Search for the cell housing the specified text and yield its (X, Y) center coordinate. 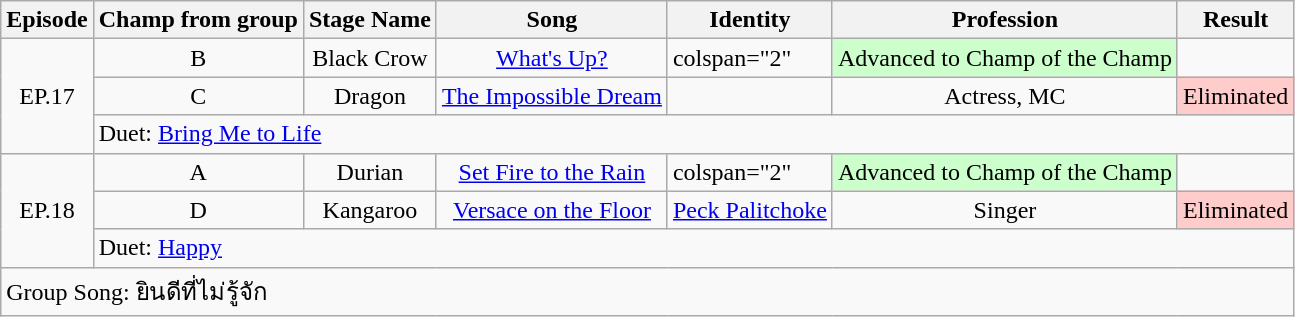
Champ from group (198, 20)
Black Crow (370, 58)
A (198, 172)
Set Fire to the Rain (552, 172)
The Impossible Dream (552, 96)
Identity (750, 20)
What's Up? (552, 58)
Group Song: ยินดีที่ไม่รู้จัก (648, 292)
Episode (47, 20)
Result (1235, 20)
EP.17 (47, 96)
C (198, 96)
Duet: Happy (694, 248)
Duet: Bring Me to Life (694, 134)
Peck Palitchoke (750, 210)
Song (552, 20)
Dragon (370, 96)
Actress, MC (1004, 96)
D (198, 210)
Profession (1004, 20)
Kangaroo (370, 210)
Versace on the Floor (552, 210)
Stage Name (370, 20)
Singer (1004, 210)
B (198, 58)
EP.18 (47, 210)
Durian (370, 172)
